Provide the (x, y) coordinate of the cell's center where the given text is located.  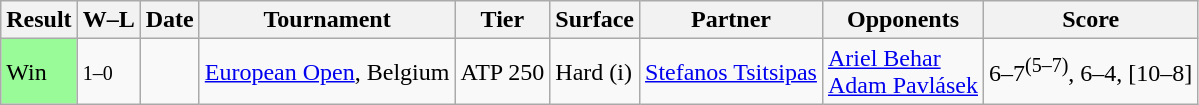
ATP 250 (502, 72)
Tournament (327, 20)
Opponents (902, 20)
Win (39, 72)
Ariel Behar Adam Pavlásek (902, 72)
European Open, Belgium (327, 72)
1–0 (108, 72)
Stefanos Tsitsipas (732, 72)
Date (170, 20)
Tier (502, 20)
Result (39, 20)
Score (1091, 20)
W–L (108, 20)
Hard (i) (595, 72)
Surface (595, 20)
6–7(5–7), 6–4, [10–8] (1091, 72)
Partner (732, 20)
